From the cell containing the given text, extract its center point as [x, y] coordinate. 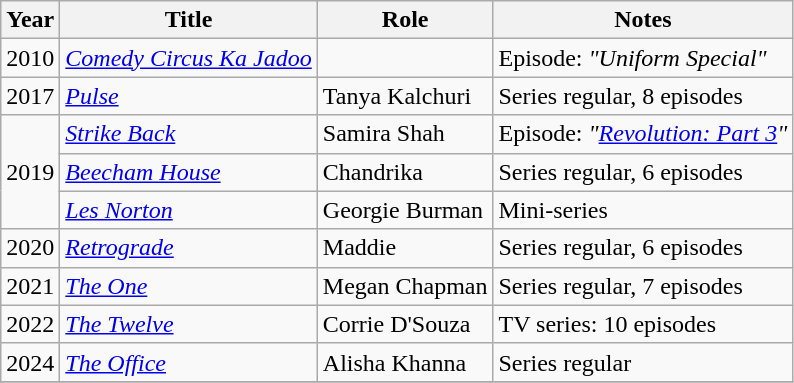
Corrie D'Souza [405, 324]
The Twelve [188, 324]
2017 [30, 96]
Year [30, 20]
Maddie [405, 248]
2022 [30, 324]
Retrograde [188, 248]
Strike Back [188, 134]
Mini-series [643, 210]
Notes [643, 20]
Les Norton [188, 210]
2019 [30, 172]
Series regular, 7 episodes [643, 286]
2021 [30, 286]
Series regular [643, 362]
Episode: "Revolution: Part 3" [643, 134]
Role [405, 20]
Title [188, 20]
Tanya Kalchuri [405, 96]
The One [188, 286]
Chandrika [405, 172]
2024 [30, 362]
Episode: "Uniform Special" [643, 58]
Alisha Khanna [405, 362]
Georgie Burman [405, 210]
Samira Shah [405, 134]
Beecham House [188, 172]
The Office [188, 362]
Pulse [188, 96]
2020 [30, 248]
Series regular, 8 episodes [643, 96]
TV series: 10 episodes [643, 324]
Megan Chapman [405, 286]
Comedy Circus Ka Jadoo [188, 58]
2010 [30, 58]
